Locate the cell with the specified text and output its (X, Y) center coordinate. 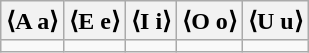
⟨E e⟩ (95, 21)
⟨O o⟩ (210, 21)
⟨U u⟩ (275, 21)
⟨A a⟩ (32, 21)
⟨I i⟩ (152, 21)
